Identify which cell holds the provided text, then report its (x, y) central coordinate. 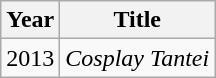
Cosplay Tantei (138, 58)
Year (30, 20)
2013 (30, 58)
Title (138, 20)
